Find where the given text appears and provide that cell's center as (x, y) coordinate. 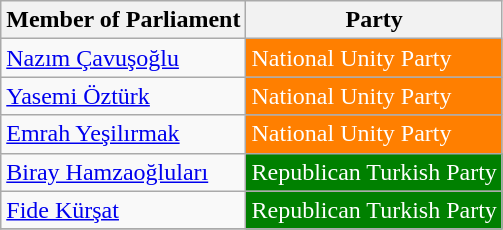
Biray Hamzaoğluları (124, 172)
Yasemi Öztürk (124, 96)
Party (374, 20)
Nazım Çavuşoğlu (124, 58)
Member of Parliament (124, 20)
Fide Kürşat (124, 210)
Emrah Yeşilırmak (124, 134)
